Output the (x, y) coordinate of the center of the cell containing the given text.  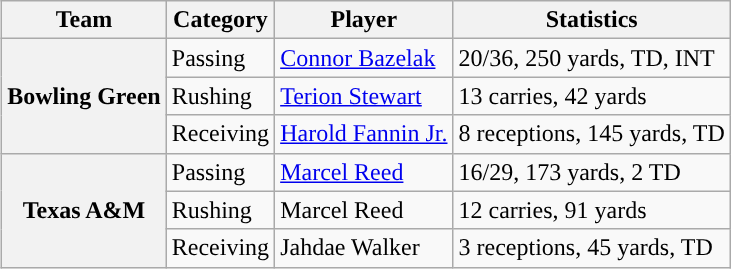
Player (364, 20)
Jahdae Walker (364, 248)
Category (220, 20)
Harold Fannin Jr. (364, 134)
12 carries, 91 yards (592, 210)
Team (84, 20)
8 receptions, 145 yards, TD (592, 134)
Statistics (592, 20)
Bowling Green (84, 96)
20/36, 250 yards, TD, INT (592, 58)
3 receptions, 45 yards, TD (592, 248)
Terion Stewart (364, 96)
16/29, 173 yards, 2 TD (592, 172)
Texas A&M (84, 210)
Connor Bazelak (364, 58)
13 carries, 42 yards (592, 96)
